Return (X, Y) of the center of cell containing provided text 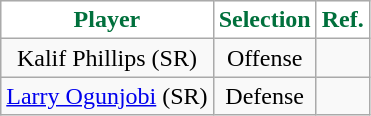
Player (107, 20)
Selection (264, 20)
Larry Ogunjobi (SR) (107, 96)
Kalif Phillips (SR) (107, 58)
Defense (264, 96)
Ref. (342, 20)
Offense (264, 58)
